For the text-containing cell, return its midpoint in (x, y) coordinate format. 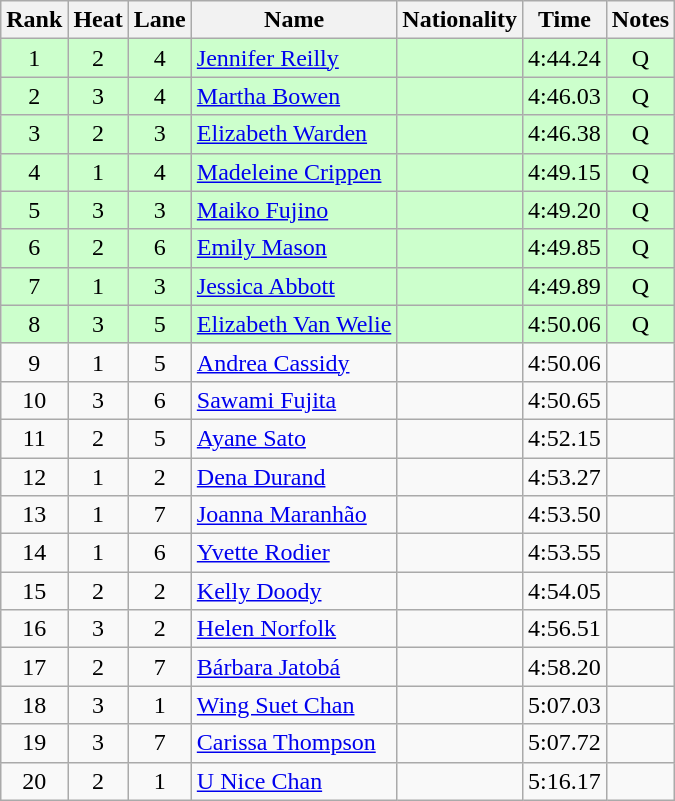
Jennifer Reilly (294, 58)
4:53.55 (565, 553)
10 (34, 400)
4:46.03 (565, 96)
11 (34, 438)
Elizabeth Warden (294, 134)
4:49.20 (565, 210)
Martha Bowen (294, 96)
Joanna Maranhão (294, 515)
16 (34, 629)
U Nice Chan (294, 781)
13 (34, 515)
Elizabeth Van Welie (294, 324)
20 (34, 781)
Dena Durand (294, 477)
4:52.15 (565, 438)
4:49.15 (565, 172)
14 (34, 553)
Jessica Abbott (294, 286)
4:53.27 (565, 477)
Ayane Sato (294, 438)
Name (294, 20)
Wing Suet Chan (294, 705)
Notes (640, 20)
4:49.89 (565, 286)
Yvette Rodier (294, 553)
5:07.72 (565, 743)
5:07.03 (565, 705)
Lane (160, 20)
4:46.38 (565, 134)
Madeleine Crippen (294, 172)
5:16.17 (565, 781)
4:54.05 (565, 591)
Andrea Cassidy (294, 362)
17 (34, 667)
8 (34, 324)
Heat (98, 20)
Time (565, 20)
4:49.85 (565, 248)
15 (34, 591)
19 (34, 743)
4:50.65 (565, 400)
Sawami Fujita (294, 400)
Nationality (460, 20)
4:44.24 (565, 58)
4:53.50 (565, 515)
Rank (34, 20)
Kelly Doody (294, 591)
Maiko Fujino (294, 210)
Emily Mason (294, 248)
4:56.51 (565, 629)
18 (34, 705)
9 (34, 362)
4:58.20 (565, 667)
Bárbara Jatobá (294, 667)
Helen Norfolk (294, 629)
Carissa Thompson (294, 743)
12 (34, 477)
